Return the (X, Y) coordinate for the center point of the cell that contains the specified text.  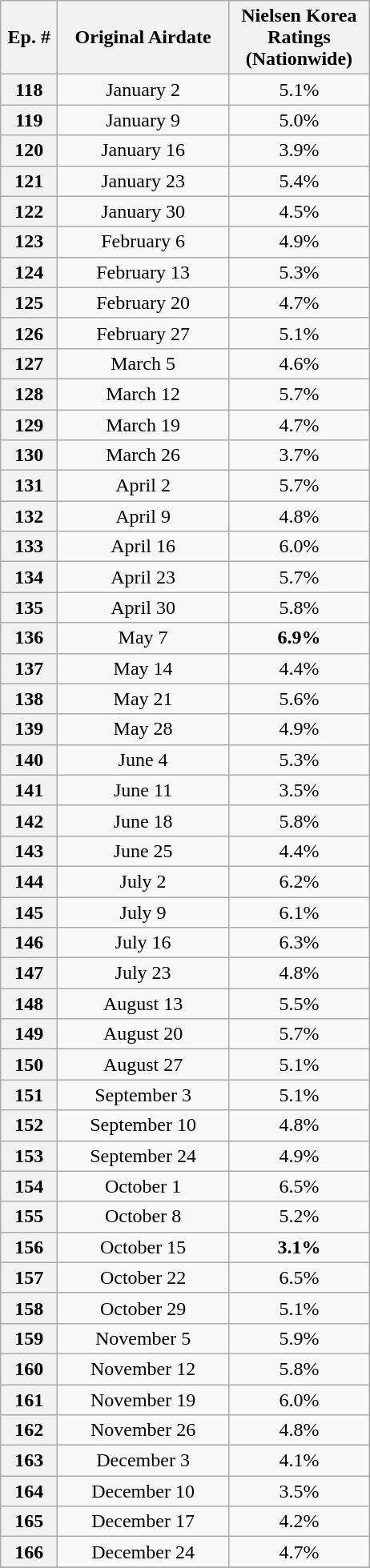
143 (29, 851)
August 20 (143, 1034)
April 2 (143, 486)
130 (29, 455)
152 (29, 1125)
September 3 (143, 1095)
164 (29, 1491)
4.2% (299, 1522)
6.1% (299, 912)
July 23 (143, 973)
149 (29, 1034)
124 (29, 272)
March 5 (143, 363)
145 (29, 912)
159 (29, 1338)
128 (29, 394)
November 12 (143, 1369)
141 (29, 790)
5.9% (299, 1338)
January 30 (143, 211)
Nielsen Korea Ratings (Nationwide) (299, 38)
151 (29, 1095)
139 (29, 729)
February 20 (143, 303)
January 23 (143, 181)
March 26 (143, 455)
122 (29, 211)
6.2% (299, 881)
3.1% (299, 1247)
August 27 (143, 1065)
142 (29, 820)
166 (29, 1552)
January 16 (143, 150)
144 (29, 881)
123 (29, 242)
October 1 (143, 1186)
March 12 (143, 394)
October 8 (143, 1217)
153 (29, 1156)
133 (29, 547)
May 7 (143, 638)
June 11 (143, 790)
136 (29, 638)
January 9 (143, 120)
163 (29, 1461)
162 (29, 1430)
December 10 (143, 1491)
February 27 (143, 333)
October 15 (143, 1247)
Ep. # (29, 38)
160 (29, 1369)
6.9% (299, 638)
April 16 (143, 547)
147 (29, 973)
161 (29, 1400)
137 (29, 668)
6.3% (299, 943)
150 (29, 1065)
August 13 (143, 1004)
December 3 (143, 1461)
140 (29, 760)
125 (29, 303)
October 22 (143, 1277)
October 29 (143, 1308)
155 (29, 1217)
3.7% (299, 455)
July 16 (143, 943)
April 9 (143, 516)
May 28 (143, 729)
154 (29, 1186)
May 14 (143, 668)
5.4% (299, 181)
5.5% (299, 1004)
146 (29, 943)
121 (29, 181)
November 19 (143, 1400)
June 4 (143, 760)
5.2% (299, 1217)
December 17 (143, 1522)
5.6% (299, 699)
165 (29, 1522)
157 (29, 1277)
Original Airdate (143, 38)
158 (29, 1308)
134 (29, 577)
July 2 (143, 881)
135 (29, 608)
148 (29, 1004)
July 9 (143, 912)
4.6% (299, 363)
September 24 (143, 1156)
4.1% (299, 1461)
129 (29, 425)
127 (29, 363)
120 (29, 150)
132 (29, 516)
5.0% (299, 120)
March 19 (143, 425)
November 26 (143, 1430)
4.5% (299, 211)
May 21 (143, 699)
December 24 (143, 1552)
119 (29, 120)
February 13 (143, 272)
138 (29, 699)
April 30 (143, 608)
June 18 (143, 820)
February 6 (143, 242)
November 5 (143, 1338)
126 (29, 333)
September 10 (143, 1125)
June 25 (143, 851)
156 (29, 1247)
April 23 (143, 577)
January 2 (143, 90)
131 (29, 486)
118 (29, 90)
3.9% (299, 150)
